Extract the (x, y) coordinate from the center of the cell holding the provided text.  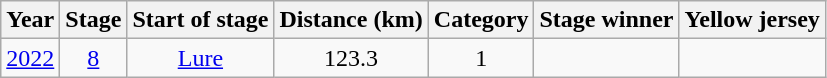
123.3 (351, 58)
Year (30, 20)
Stage (94, 20)
1 (481, 58)
Distance (km) (351, 20)
Yellow jersey (752, 20)
Category (481, 20)
Lure (200, 58)
8 (94, 58)
2022 (30, 58)
Stage winner (606, 20)
Start of stage (200, 20)
